Capture the cell that displays the provided text and extract its [x, y] central coordinate. 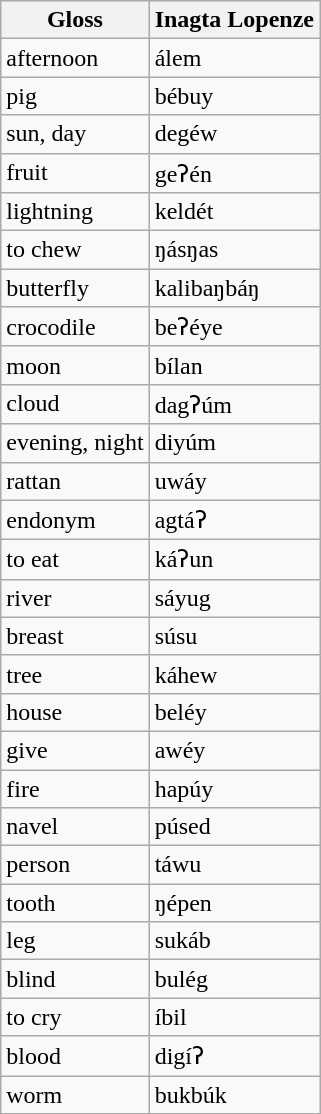
Gloss [75, 20]
lightning [75, 212]
dagʔúm [234, 404]
íbil [234, 1017]
awéy [234, 750]
sun, day [75, 134]
bílan [234, 365]
afternoon [75, 58]
blood [75, 1056]
sáyug [234, 598]
ŋépen [234, 903]
sukáb [234, 941]
breast [75, 636]
cloud [75, 404]
geʔén [234, 173]
beʔéye [234, 327]
bébuy [234, 96]
evening, night [75, 443]
fruit [75, 173]
fire [75, 789]
house [75, 712]
agtáʔ [234, 520]
ŋásŋas [234, 250]
crocodile [75, 327]
pig [75, 96]
Inagta Lopenze [234, 20]
súsu [234, 636]
butterfly [75, 288]
keldét [234, 212]
bukbúk [234, 1095]
worm [75, 1095]
uwáy [234, 481]
digíʔ [234, 1056]
leg [75, 941]
river [75, 598]
púsed [234, 827]
tree [75, 674]
give [75, 750]
tooth [75, 903]
endonym [75, 520]
moon [75, 365]
kalibaŋbáŋ [234, 288]
káhew [234, 674]
to cry [75, 1017]
rattan [75, 481]
hapúy [234, 789]
to eat [75, 560]
táwu [234, 865]
to chew [75, 250]
person [75, 865]
blind [75, 979]
diyúm [234, 443]
degéw [234, 134]
bulég [234, 979]
beléy [234, 712]
álem [234, 58]
navel [75, 827]
káʔun [234, 560]
